Return (X, Y) of the center of cell containing provided text 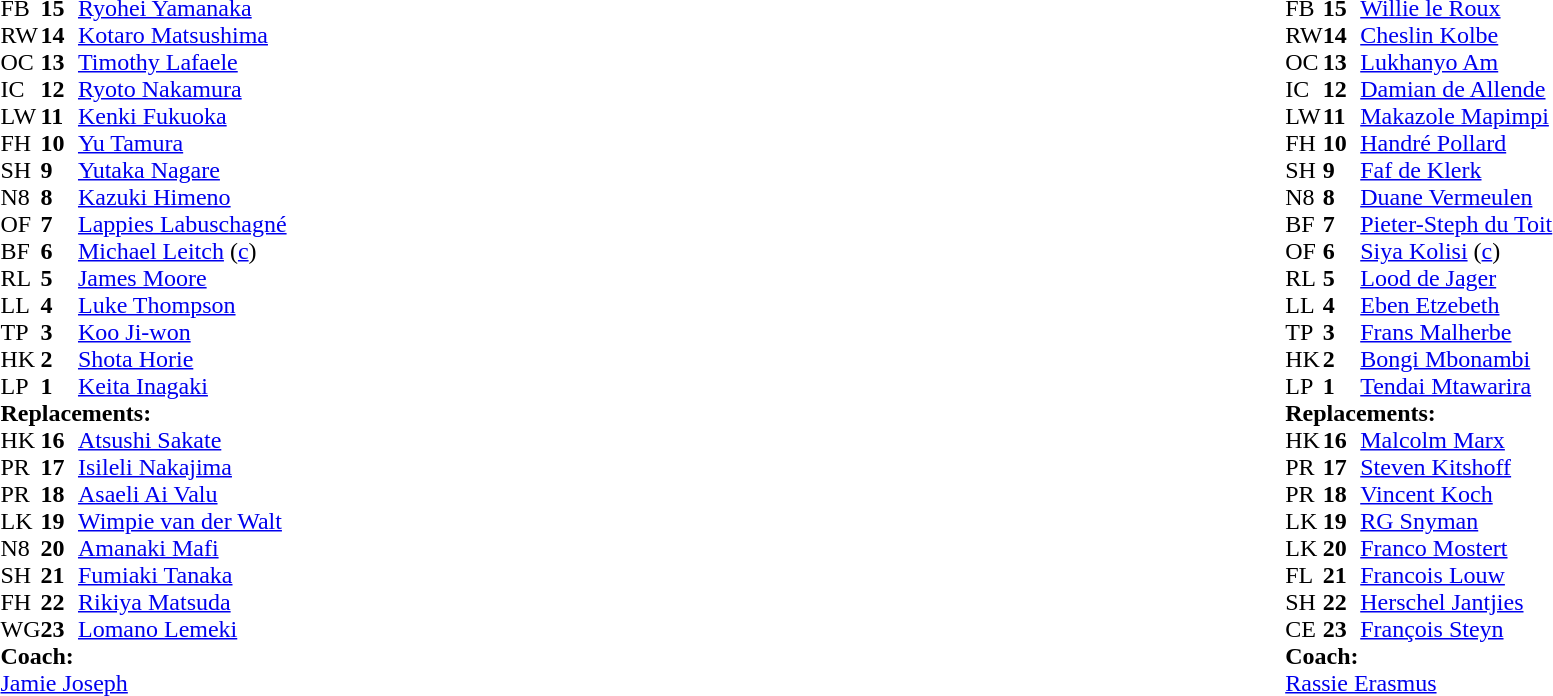
Duane Vermeulen (1456, 198)
Lood de Jager (1456, 278)
Wimpie van der Walt (182, 522)
Pieter-Steph du Toit (1456, 224)
Siya Kolisi (c) (1456, 252)
Vincent Koch (1456, 494)
Keita Inagaki (182, 386)
Lappies Labuschagné (182, 224)
Frans Malherbe (1456, 332)
Eben Etzebeth (1456, 306)
Kazuki Himeno (182, 198)
Lomano Lemeki (182, 630)
Yu Tamura (182, 144)
Michael Leitch (c) (182, 252)
Kenki Fukuoka (182, 116)
RG Snyman (1456, 522)
François Steyn (1456, 630)
Makazole Mapimpi (1456, 116)
Cheslin Kolbe (1456, 36)
Rikiya Matsuda (182, 602)
CE (1304, 630)
Yutaka Nagare (182, 170)
Lukhanyo Am (1456, 62)
Herschel Jantjies (1456, 602)
WG (20, 630)
Handré Pollard (1456, 144)
Timothy Lafaele (182, 62)
Steven Kitshoff (1456, 468)
Luke Thompson (182, 306)
Atsushi Sakate (182, 440)
Malcolm Marx (1456, 440)
Francois Louw (1456, 576)
FL (1304, 576)
Isileli Nakajima (182, 468)
Tendai Mtawarira (1456, 386)
Asaeli Ai Valu (182, 494)
Ryoto Nakamura (182, 90)
Amanaki Mafi (182, 548)
Faf de Klerk (1456, 170)
Koo Ji-won (182, 332)
Shota Horie (182, 360)
Franco Mostert (1456, 548)
Damian de Allende (1456, 90)
Fumiaki Tanaka (182, 576)
Kotaro Matsushima (182, 36)
James Moore (182, 278)
Bongi Mbonambi (1456, 360)
